Search for the cell housing the specified text and yield its (x, y) center coordinate. 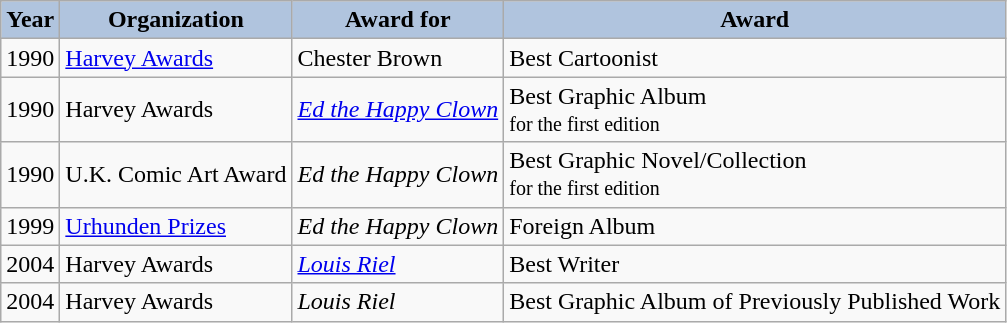
Urhunden Prizes (176, 226)
Chester Brown (398, 58)
Year (30, 20)
Best Writer (755, 264)
1999 (30, 226)
Award (755, 20)
Award for (398, 20)
Foreign Album (755, 226)
Best Graphic Novel/Collectionfor the first edition (755, 174)
Organization (176, 20)
Best Graphic Albumfor the first edition (755, 110)
U.K. Comic Art Award (176, 174)
Best Graphic Album of Previously Published Work (755, 302)
Best Cartoonist (755, 58)
